Output the (X, Y) coordinate of the center of the cell containing the given text.  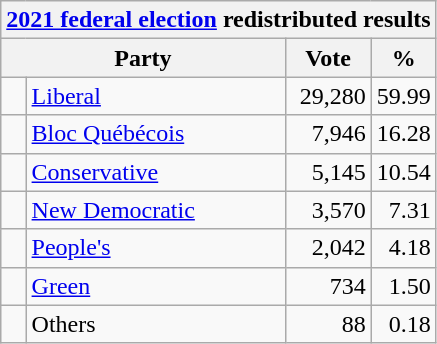
88 (328, 324)
Others (156, 324)
0.18 (404, 324)
3,570 (328, 210)
Vote (328, 58)
1.50 (404, 286)
7.31 (404, 210)
2,042 (328, 248)
Liberal (156, 96)
% (404, 58)
Green (156, 286)
2021 federal election redistributed results (218, 20)
Conservative (156, 172)
10.54 (404, 172)
59.99 (404, 96)
29,280 (328, 96)
7,946 (328, 134)
Party (143, 58)
Bloc Québécois (156, 134)
New Democratic (156, 210)
734 (328, 286)
16.28 (404, 134)
4.18 (404, 248)
5,145 (328, 172)
People's (156, 248)
